For the text-containing cell, return its midpoint in [X, Y] coordinate format. 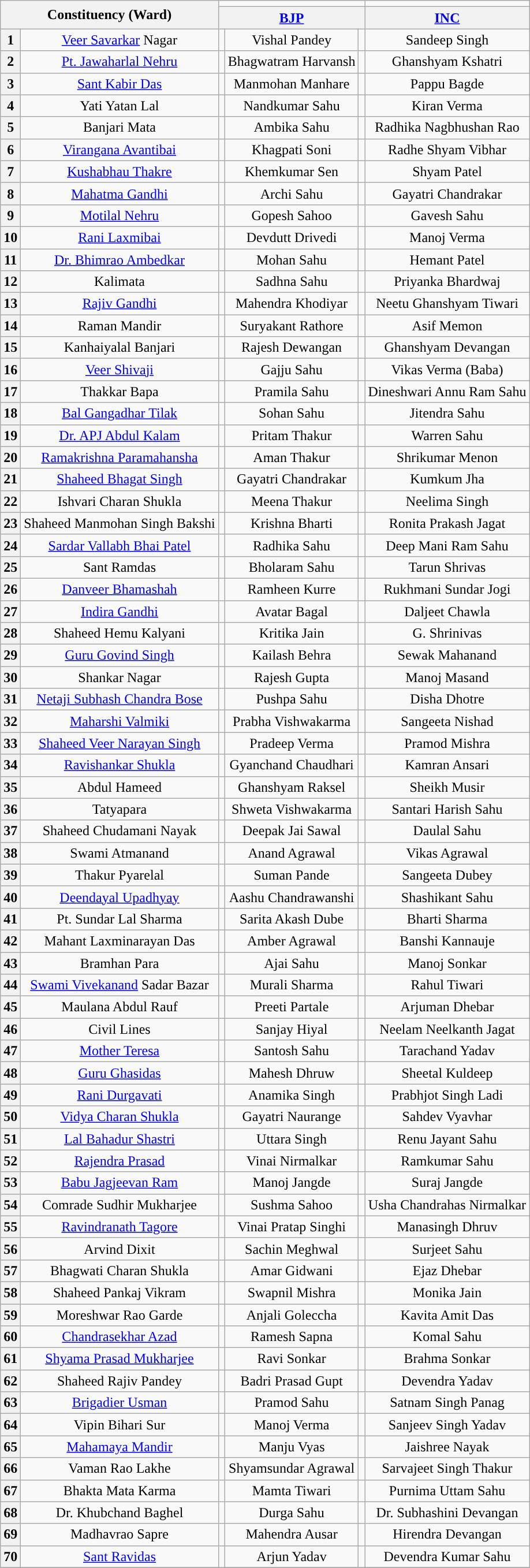
13 [10, 304]
Anand Agrawal [292, 853]
Priyanka Bhardwaj [447, 282]
Danveer Bhamashah [120, 589]
Deepak Jai Sawal [292, 831]
Brahma Sonkar [447, 1359]
Sewak Mahanand [447, 655]
8 [10, 193]
Sardar Vallabh Bhai Patel [120, 545]
47 [10, 1051]
Manoj Masand [447, 677]
INC [447, 18]
Vikas Agrawal [447, 853]
Swami Vivekanand Sadar Bazar [120, 985]
66 [10, 1469]
14 [10, 326]
32 [10, 721]
Mahatma Gandhi [120, 193]
40 [10, 897]
Banshi Kannauje [447, 941]
Shyamsundar Agrawal [292, 1469]
15 [10, 348]
Pushpa Sahu [292, 699]
Abdul Hameed [120, 787]
Bholaram Sahu [292, 567]
Sushma Sahoo [292, 1205]
Daljeet Chawla [447, 612]
Radhika Nagbhushan Rao [447, 128]
Dr. APJ Abdul Kalam [120, 435]
Dr. Khubchand Baghel [120, 1513]
Sheikh Musir [447, 787]
Gavesh Sahu [447, 215]
Sandeep Singh [447, 40]
52 [10, 1161]
41 [10, 919]
Rajesh Dewangan [292, 348]
Rajesh Gupta [292, 677]
Bharti Sharma [447, 919]
Shaheed Manmohan Singh Bakshi [120, 523]
Ghanshyam Raksel [292, 787]
24 [10, 545]
Ramakrishna Paramahansha [120, 457]
38 [10, 853]
Rukhmani Sundar Jogi [447, 589]
Bhakta Mata Karma [120, 1491]
6 [10, 150]
Ramheen Kurre [292, 589]
Santari Harish Sahu [447, 809]
Murali Sharma [292, 985]
Chandrasekhar Azad [120, 1337]
49 [10, 1095]
Santosh Sahu [292, 1051]
Vaman Rao Lakhe [120, 1469]
Nandkumar Sahu [292, 106]
Ejaz Dhebar [447, 1271]
Motilal Nehru [120, 215]
Khagpati Soni [292, 150]
Asif Memon [447, 326]
20 [10, 457]
33 [10, 743]
59 [10, 1315]
Shaheed Bhagat Singh [120, 479]
35 [10, 787]
Sarvajeet Singh Thakur [447, 1469]
Indira Gandhi [120, 612]
Veer Savarkar Nagar [120, 40]
Bhagwati Charan Shukla [120, 1271]
Mohan Sahu [292, 259]
Daulal Sahu [447, 831]
Anjali Goleccha [292, 1315]
Pramod Mishra [447, 743]
Kamran Ansari [447, 765]
Durga Sahu [292, 1513]
Manasingh Dhruv [447, 1227]
4 [10, 106]
Shaheed Rajiv Pandey [120, 1381]
Pt. Sundar Lal Sharma [120, 919]
Prabhjot Singh Ladi [447, 1095]
Aashu Chandrawanshi [292, 897]
56 [10, 1249]
Manoj Jangde [292, 1183]
58 [10, 1293]
Raman Mandir [120, 326]
Gyanchand Chaudhari [292, 765]
29 [10, 655]
Jitendra Sahu [447, 414]
18 [10, 414]
Radhika Sahu [292, 545]
Badri Prasad Gupt [292, 1381]
63 [10, 1403]
Sachin Meghwal [292, 1249]
Rahul Tiwari [447, 985]
Jaishree Nayak [447, 1447]
28 [10, 634]
Preeti Partale [292, 1007]
Manoj Sonkar [447, 963]
Suraj Jangde [447, 1183]
Vidya Charan Shukla [120, 1117]
Vishal Pandey [292, 40]
Constituency (Ward) [110, 15]
Sant Ravidas [120, 1556]
45 [10, 1007]
Mahesh Dhruw [292, 1073]
17 [10, 392]
Arjun Yadav [292, 1556]
Rajendra Prasad [120, 1161]
Shashikant Sahu [447, 897]
Bramhan Para [120, 963]
Shaheed Veer Narayan Singh [120, 743]
Deendayal Upadhyay [120, 897]
57 [10, 1271]
Rani Durgavati [120, 1095]
Deep Mani Ram Sahu [447, 545]
Veer Shivaji [120, 370]
36 [10, 809]
61 [10, 1359]
62 [10, 1381]
Civil Lines [120, 1029]
Archi Sahu [292, 193]
Amber Agrawal [292, 941]
Sangeeta Dubey [447, 875]
Mahendra Ausar [292, 1535]
Shaheed Chudamani Nayak [120, 831]
Ghanshyam Devangan [447, 348]
Gajju Sahu [292, 370]
Usha Chandrahas Nirmalkar [447, 1205]
10 [10, 237]
Swami Atmanand [120, 853]
Ravindranath Tagore [120, 1227]
Rajiv Gandhi [120, 304]
Thakkar Bapa [120, 392]
Virangana Avantibai [120, 150]
55 [10, 1227]
Rani Laxmibai [120, 237]
Mahant Laxminarayan Das [120, 941]
Kritika Jain [292, 634]
Sheetal Kuldeep [447, 1073]
Kalimata [120, 282]
Kavita Amit Das [447, 1315]
Khemkumar Sen [292, 172]
1 [10, 40]
Ghanshyam Kshatri [447, 62]
46 [10, 1029]
22 [10, 501]
51 [10, 1139]
Shweta Vishwakarma [292, 809]
Shaheed Pankaj Vikram [120, 1293]
Sanjay Hiyal [292, 1029]
21 [10, 479]
Manmohan Manhare [292, 84]
Sangeeta Nishad [447, 721]
69 [10, 1535]
Comrade Sudhir Mukharjee [120, 1205]
9 [10, 215]
Brigadier Usman [120, 1403]
Vipin Bihari Sur [120, 1425]
Dr. Subhashini Devangan [447, 1513]
31 [10, 699]
Tarachand Yadav [447, 1051]
Neetu Ghanshyam Tiwari [447, 304]
Ramkumar Sahu [447, 1161]
5 [10, 128]
Hirendra Devangan [447, 1535]
Shaheed Hemu Kalyani [120, 634]
Krishna Bharti [292, 523]
19 [10, 435]
Madhavrao Sapre [120, 1535]
3 [10, 84]
Devendra Yadav [447, 1381]
Babu Jagjeevan Ram [120, 1183]
Meena Thakur [292, 501]
11 [10, 259]
Sohan Sahu [292, 414]
Avatar Bagal [292, 612]
Swapnil Mishra [292, 1293]
Pt. Jawaharlal Nehru [120, 62]
50 [10, 1117]
Sanjeev Singh Yadav [447, 1425]
Netaji Subhash Chandra Bose [120, 699]
26 [10, 589]
Manju Vyas [292, 1447]
Uttara Singh [292, 1139]
Sant Ramdas [120, 567]
Ronita Prakash Jagat [447, 523]
Guru Ghasidas [120, 1073]
Sahdev Vyavhar [447, 1117]
27 [10, 612]
67 [10, 1491]
Thakur Pyarelal [120, 875]
42 [10, 941]
Aman Thakur [292, 457]
7 [10, 172]
53 [10, 1183]
Shyama Prasad Mukharjee [120, 1359]
34 [10, 765]
Dr. Bhimrao Ambedkar [120, 259]
37 [10, 831]
Arvind Dixit [120, 1249]
64 [10, 1425]
Kailash Behra [292, 655]
Dineshwari Annu Ram Sahu [447, 392]
2 [10, 62]
Bhagwatram Harvansh [292, 62]
Banjari Mata [120, 128]
48 [10, 1073]
BJP [292, 18]
Shankar Nagar [120, 677]
39 [10, 875]
Ramesh Sapna [292, 1337]
43 [10, 963]
Devdutt Drivedi [292, 237]
Lal Bahadur Shastri [120, 1139]
23 [10, 523]
Ajai Sahu [292, 963]
Mamta Tiwari [292, 1491]
Maharshi Valmiki [120, 721]
Kumkum Jha [447, 479]
Pradeep Verma [292, 743]
Ambika Sahu [292, 128]
16 [10, 370]
Surjeet Sahu [447, 1249]
Pritam Thakur [292, 435]
Pramila Sahu [292, 392]
Prabha Vishwakarma [292, 721]
Komal Sahu [447, 1337]
Ravishankar Shukla [120, 765]
Pramod Sahu [292, 1403]
Vinai Nirmalkar [292, 1161]
G. Shrinivas [447, 634]
44 [10, 985]
Disha Dhotre [447, 699]
Sadhna Sahu [292, 282]
Radhe Shyam Vibhar [447, 150]
Gopesh Sahoo [292, 215]
Mahamaya Mandir [120, 1447]
Sarita Akash Dube [292, 919]
Amar Gidwani [292, 1271]
Kiran Verma [447, 106]
Arjuman Dhebar [447, 1007]
Mahendra Khodiyar [292, 304]
Maulana Abdul Rauf [120, 1007]
60 [10, 1337]
Vikas Verma (Baba) [447, 370]
Anamika Singh [292, 1095]
Renu Jayant Sahu [447, 1139]
Kushabhau Thakre [120, 172]
Devendra Kumar Sahu [447, 1556]
Shrikumar Menon [447, 457]
Gayatri Naurange [292, 1117]
Neelam Neelkanth Jagat [447, 1029]
54 [10, 1205]
Mother Teresa [120, 1051]
Pappu Bagde [447, 84]
Satnam Singh Panag [447, 1403]
68 [10, 1513]
Guru Govind Singh [120, 655]
Monika Jain [447, 1293]
Purnima Uttam Sahu [447, 1491]
Kanhaiyalal Banjari [120, 348]
70 [10, 1556]
25 [10, 567]
Vinai Pratap Singhi [292, 1227]
Tarun Shrivas [447, 567]
Ravi Sonkar [292, 1359]
Bal Gangadhar Tilak [120, 414]
Neelima Singh [447, 501]
Hemant Patel [447, 259]
30 [10, 677]
Warren Sahu [447, 435]
12 [10, 282]
Shyam Patel [447, 172]
Suman Pande [292, 875]
Suryakant Rathore [292, 326]
Yati Yatan Lal [120, 106]
Ishvari Charan Shukla [120, 501]
65 [10, 1447]
Moreshwar Rao Garde [120, 1315]
Sant Kabir Das [120, 84]
Tatyapara [120, 809]
